Determine the (x, y) coordinate at the center of the cell enclosing the given text.  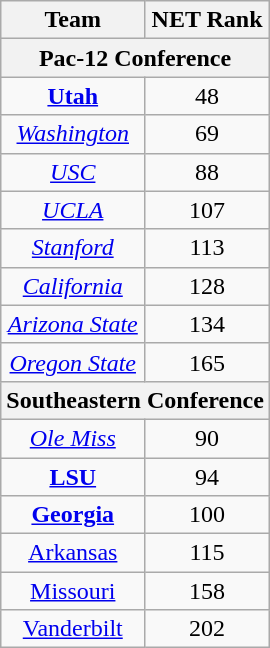
California (73, 286)
Pac-12 Conference (136, 58)
Utah (73, 96)
88 (208, 172)
134 (208, 324)
100 (208, 515)
158 (208, 591)
Missouri (73, 591)
90 (208, 438)
48 (208, 96)
69 (208, 134)
107 (208, 210)
Vanderbilt (73, 629)
Arkansas (73, 553)
LSU (73, 477)
165 (208, 362)
202 (208, 629)
Oregon State (73, 362)
Team (73, 20)
94 (208, 477)
128 (208, 286)
USC (73, 172)
UCLA (73, 210)
Washington (73, 134)
Southeastern Conference (136, 400)
NET Rank (208, 20)
Georgia (73, 515)
Stanford (73, 248)
113 (208, 248)
115 (208, 553)
Ole Miss (73, 438)
Arizona State (73, 324)
